Identify which cell holds the provided text, then report its [x, y] central coordinate. 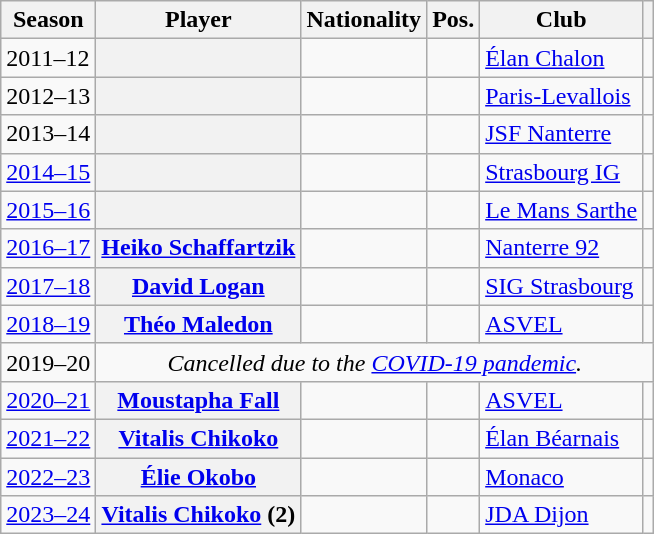
SIG Strasbourg [562, 286]
Élan Chalon [562, 58]
Moustapha Fall [198, 400]
2023–24 [48, 515]
2018–19 [48, 324]
David Logan [198, 286]
Heiko Schaffartzik [198, 248]
2014–15 [48, 172]
Pos. [454, 20]
Cancelled due to the COVID-19 pandemic. [375, 362]
JDA Dijon [562, 515]
2020–21 [48, 400]
Le Mans Sarthe [562, 210]
Season [48, 20]
2019–20 [48, 362]
2011–12 [48, 58]
Élan Béarnais [562, 438]
Vitalis Chikoko (2) [198, 515]
JSF Nanterre [562, 134]
Monaco [562, 477]
Player [198, 20]
2016–17 [48, 248]
2017–18 [48, 286]
Élie Okobo [198, 477]
2015–16 [48, 210]
2021–22 [48, 438]
Paris-Levallois [562, 96]
Nationality [364, 20]
2012–13 [48, 96]
2013–14 [48, 134]
Strasbourg IG [562, 172]
Vitalis Chikoko [198, 438]
Club [562, 20]
2022–23 [48, 477]
Nanterre 92 [562, 248]
Théo Maledon [198, 324]
